Detect which cell encompasses the target text, then output its (X, Y) center coordinate. 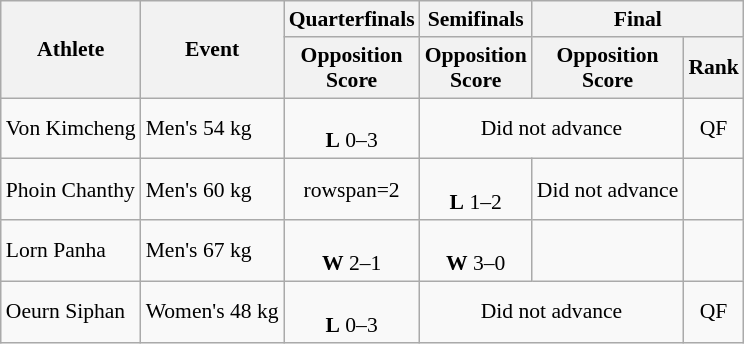
W 3–0 (476, 250)
W 2–1 (352, 250)
Rank (714, 68)
Oeurn Siphan (71, 312)
Quarterfinals (352, 19)
Semifinals (476, 19)
Event (212, 50)
Men's 54 kg (212, 128)
L 1–2 (476, 190)
Women's 48 kg (212, 312)
Von Kimcheng (71, 128)
Men's 67 kg (212, 250)
Athlete (71, 50)
Phoin Chanthy (71, 190)
Final (638, 19)
Men's 60 kg (212, 190)
Lorn Panha (71, 250)
rowspan=2 (352, 190)
